Find where the given text appears and provide that cell's center as [x, y] coordinate. 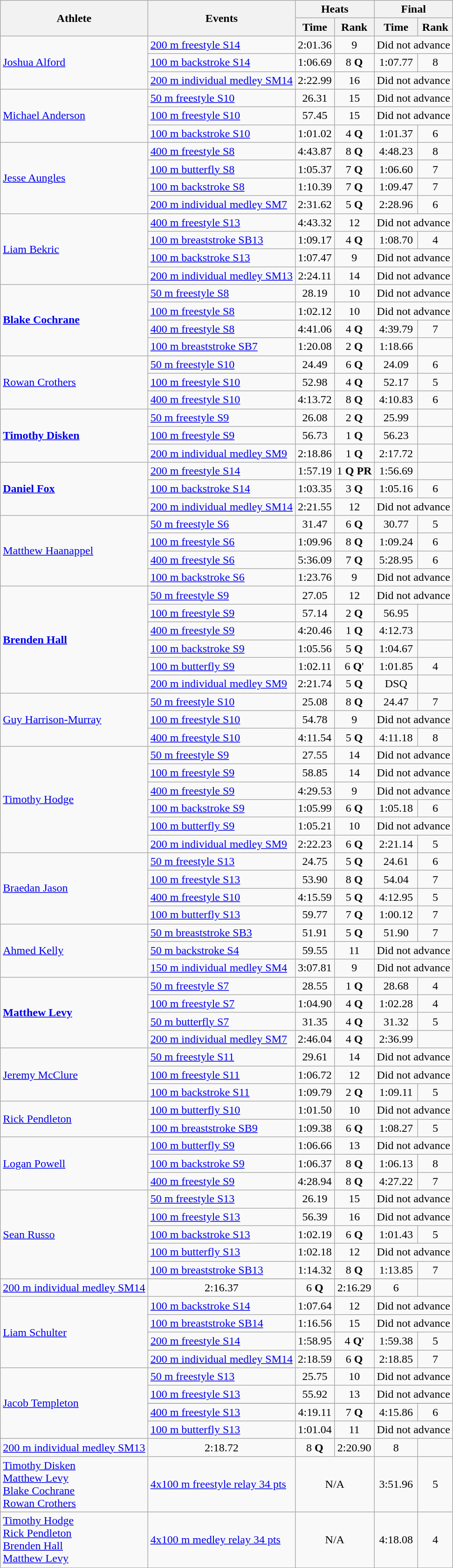
30.77 [396, 524]
4:48.23 [396, 151]
25.08 [315, 702]
28.68 [396, 986]
25.99 [396, 418]
58.85 [315, 773]
2:18.85 [396, 1359]
6 Q' [354, 666]
1:08.27 [396, 1128]
Blake Cochrane [74, 320]
1:10.39 [315, 187]
1:02.18 [315, 1252]
1:08.70 [396, 240]
100 m butterfly S10 [221, 1110]
1:05.56 [315, 648]
5:28.95 [396, 560]
4:43.87 [315, 151]
4:12.73 [396, 631]
Timothy DiskenMatthew LevyBlake CochraneRowan Crothers [74, 1484]
50 m backstroke S4 [221, 950]
1:57.19 [315, 471]
51.91 [315, 933]
2:21.74 [315, 684]
1:20.08 [315, 347]
1:06.37 [315, 1164]
59.55 [315, 950]
Heats [335, 9]
100 m freestyle S6 [221, 542]
1:01.85 [396, 666]
25.75 [315, 1377]
1:04.67 [396, 648]
4:29.53 [315, 791]
50 m breaststroke SB3 [221, 933]
1:06.66 [315, 1146]
2:01.36 [315, 45]
1:06.69 [315, 63]
53.90 [315, 879]
4:11.54 [315, 737]
4:20.46 [315, 631]
50 m freestyle S6 [221, 524]
1:01.37 [396, 133]
1:06.60 [396, 169]
56.39 [315, 1217]
2:31.62 [315, 204]
3:51.96 [396, 1484]
4:10.83 [396, 400]
1:06.72 [315, 1074]
Jesse Aungles [74, 178]
2:18.86 [315, 453]
2:20.90 [354, 1448]
Ahmed Kelly [74, 950]
100 m breaststroke SB7 [221, 347]
1:09.47 [396, 187]
26.19 [315, 1199]
1:09.11 [396, 1093]
24.75 [315, 862]
31.32 [396, 1021]
Timothy HodgeRick PendletonBrenden HallMatthew Levy [74, 1540]
Matthew Haanappel [74, 551]
59.77 [315, 915]
1:01.50 [315, 1110]
54.04 [396, 879]
1:03.35 [315, 488]
2:18.59 [315, 1359]
50 m butterfly S7 [221, 1021]
1 Q PR [354, 471]
100 m backstroke S6 [221, 578]
DSQ [396, 684]
1:05.99 [315, 808]
24.61 [396, 862]
4:39.79 [396, 329]
52.98 [315, 382]
1:02.11 [315, 666]
100 m backstroke S8 [221, 187]
Timothy Hodge [74, 799]
4:12.95 [396, 897]
1:00.12 [396, 915]
4:41.06 [315, 329]
1:13.85 [396, 1270]
Final [413, 9]
2:18.72 [221, 1448]
2:21.14 [396, 844]
Sean Russo [74, 1234]
56.23 [396, 435]
1:01.43 [396, 1234]
Daniel Fox [74, 488]
2:36.99 [396, 1039]
100 m freestyle S7 [221, 1004]
100 m breaststroke SB9 [221, 1128]
2:16.29 [354, 1288]
Liam Schulter [74, 1332]
1:05.16 [396, 488]
2:17.72 [396, 453]
1:09.96 [315, 542]
24.49 [315, 364]
4:19.11 [315, 1412]
26.31 [315, 98]
50 m freestyle S7 [221, 986]
100 m freestyle S11 [221, 1074]
1:09.24 [396, 542]
57.45 [315, 116]
1:04.90 [315, 1004]
1:16.56 [315, 1323]
1:18.66 [396, 347]
1:09.79 [315, 1093]
100 m freestyle S8 [221, 311]
150 m individual medley SM4 [221, 968]
3 Q [354, 488]
27.05 [315, 595]
1:07.77 [396, 63]
Timothy Disken [74, 435]
2:28.96 [396, 204]
1:09.17 [315, 240]
100 m backstroke S11 [221, 1093]
4:28.94 [315, 1181]
2:22.99 [315, 80]
50 m freestyle S8 [221, 293]
1:05.37 [315, 169]
4x100 m medley relay 34 pts [221, 1540]
2:24.11 [315, 276]
24.09 [396, 364]
55.92 [315, 1394]
1:05.18 [396, 808]
4:43.32 [315, 223]
27.55 [315, 755]
1:01.02 [315, 133]
Matthew Levy [74, 1012]
2:46.04 [315, 1039]
400 m freestyle S6 [221, 560]
100 m backstroke S10 [221, 133]
54.78 [315, 719]
56.73 [315, 435]
29.61 [315, 1057]
31.35 [315, 1021]
1:02.28 [396, 1004]
28.19 [315, 293]
1:05.21 [315, 826]
Brenden Hall [74, 640]
Events [221, 18]
Liam Bekric [74, 249]
2:22.23 [315, 844]
4x100 m freestyle relay 34 pts [221, 1484]
Rowan Crothers [74, 382]
1:02.12 [315, 311]
1:56.69 [396, 471]
56.95 [396, 613]
3:07.81 [315, 968]
1:02.19 [315, 1234]
51.90 [396, 933]
1:01.04 [315, 1430]
28.55 [315, 986]
4:15.86 [396, 1412]
2:21.55 [315, 506]
4:13.72 [315, 400]
1:07.47 [315, 258]
Jacob Templeton [74, 1403]
Logan Powell [74, 1164]
Braedan Jason [74, 888]
5:36.09 [315, 560]
1:07.64 [315, 1305]
1:14.32 [315, 1270]
24.47 [396, 702]
4:11.18 [396, 737]
1:23.76 [315, 578]
4:15.59 [315, 897]
Joshua Alford [74, 63]
100 m butterfly S8 [221, 169]
1:06.13 [396, 1164]
100 m breaststroke SB14 [221, 1323]
Athlete [74, 18]
2:16.37 [221, 1288]
52.17 [396, 382]
4:27.22 [396, 1181]
31.47 [315, 524]
1:59.38 [396, 1341]
Rick Pendleton [74, 1119]
Michael Anderson [74, 116]
50 m freestyle S11 [221, 1057]
Guy Harrison-Murray [74, 719]
26.08 [315, 418]
4 Q' [354, 1341]
1:09.38 [315, 1128]
57.14 [315, 613]
Jeremy McClure [74, 1074]
4:18.08 [396, 1540]
1:58.95 [315, 1341]
